Locate the cell with the specified text and output its [x, y] center coordinate. 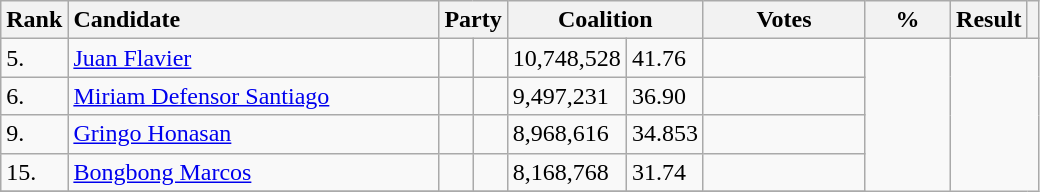
34.853 [664, 134]
9. [34, 134]
Result [989, 20]
36.90 [664, 96]
Rank [34, 20]
31.74 [664, 172]
5. [34, 58]
Miriam Defensor Santiago [254, 96]
% [907, 20]
Bongbong Marcos [254, 172]
15. [34, 172]
6. [34, 96]
Juan Flavier [254, 58]
10,748,528 [566, 58]
Votes [784, 20]
8,968,616 [566, 134]
8,168,768 [566, 172]
Coalition [605, 20]
9,497,231 [566, 96]
Candidate [254, 20]
41.76 [664, 58]
Party [473, 20]
Gringo Honasan [254, 134]
